Detect which cell encompasses the target text, then output its (X, Y) center coordinate. 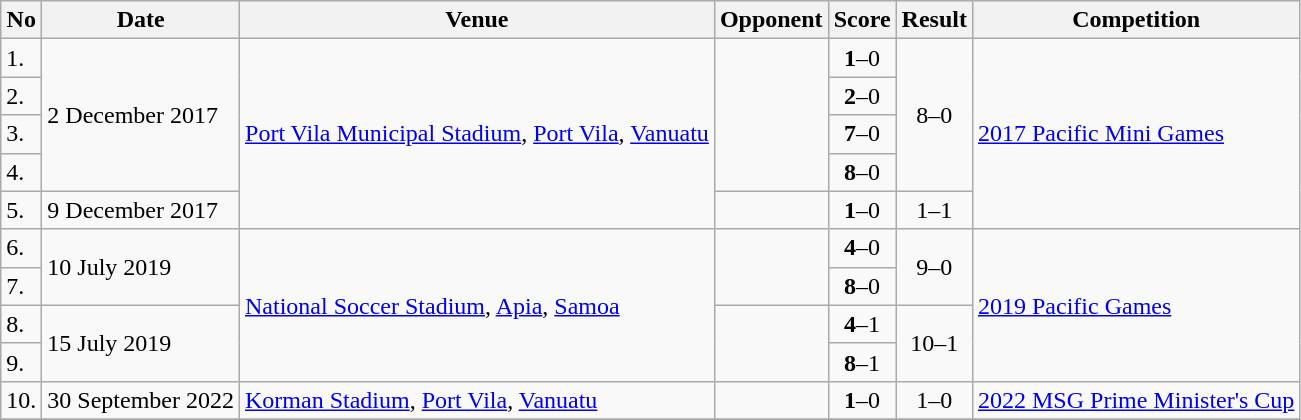
30 September 2022 (141, 400)
1. (22, 58)
2–0 (862, 96)
2 December 2017 (141, 115)
Korman Stadium, Port Vila, Vanuatu (478, 400)
Competition (1136, 20)
9 December 2017 (141, 210)
4–1 (862, 324)
Score (862, 20)
Venue (478, 20)
8–1 (862, 362)
7–0 (862, 134)
10–1 (934, 343)
No (22, 20)
9–0 (934, 267)
3. (22, 134)
10 July 2019 (141, 267)
15 July 2019 (141, 343)
2019 Pacific Games (1136, 305)
10. (22, 400)
Result (934, 20)
5. (22, 210)
7. (22, 286)
2. (22, 96)
1–1 (934, 210)
Port Vila Municipal Stadium, Port Vila, Vanuatu (478, 134)
Date (141, 20)
8. (22, 324)
4. (22, 172)
2022 MSG Prime Minister's Cup (1136, 400)
National Soccer Stadium, Apia, Samoa (478, 305)
6. (22, 248)
Opponent (771, 20)
9. (22, 362)
4–0 (862, 248)
2017 Pacific Mini Games (1136, 134)
